Capture the cell that displays the provided text and extract its (x, y) central coordinate. 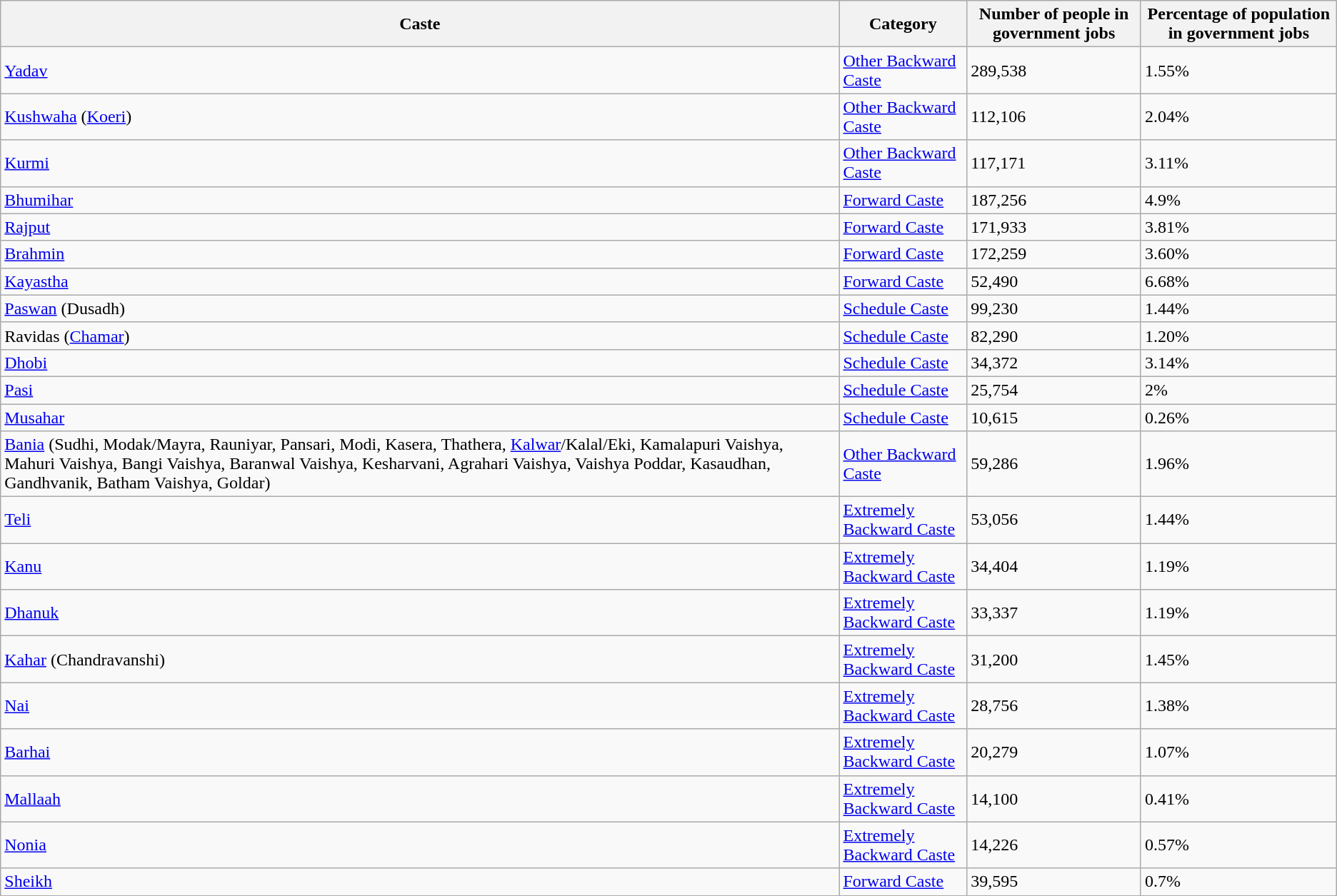
53,056 (1054, 520)
2.04% (1238, 117)
Kurmi (420, 163)
Ravidas (Chamar) (420, 336)
112,106 (1054, 117)
Musahar (420, 418)
20,279 (1054, 752)
31,200 (1054, 660)
117,171 (1054, 163)
39,595 (1054, 882)
0.7% (1238, 882)
Dhanuk (420, 613)
Paswan (Dusadh) (420, 308)
1.96% (1238, 464)
33,337 (1054, 613)
25,754 (1054, 390)
6.68% (1238, 281)
Category (903, 24)
Rajput (420, 227)
14,100 (1054, 798)
34,372 (1054, 363)
14,226 (1054, 845)
3.11% (1238, 163)
99,230 (1054, 308)
2% (1238, 390)
Teli (420, 520)
59,286 (1054, 464)
Sheikh (420, 882)
289,538 (1054, 70)
Nai (420, 705)
1.55% (1238, 70)
34,404 (1054, 567)
Barhai (420, 752)
0.57% (1238, 845)
Kahar (Chandravanshi) (420, 660)
Bhumihar (420, 200)
82,290 (1054, 336)
Pasi (420, 390)
0.26% (1238, 418)
52,490 (1054, 281)
Brahmin (420, 254)
Nonia (420, 845)
1.38% (1238, 705)
172,259 (1054, 254)
Percentage of population in government jobs (1238, 24)
Number of people in government jobs (1054, 24)
1.07% (1238, 752)
1.20% (1238, 336)
Kushwaha (Koeri) (420, 117)
4.9% (1238, 200)
1.45% (1238, 660)
Kayastha (420, 281)
Caste (420, 24)
171,933 (1054, 227)
28,756 (1054, 705)
Kanu (420, 567)
3.60% (1238, 254)
3.81% (1238, 227)
10,615 (1054, 418)
0.41% (1238, 798)
3.14% (1238, 363)
Dhobi (420, 363)
187,256 (1054, 200)
Yadav (420, 70)
Mallaah (420, 798)
